Provide the [X, Y] coordinate of the cell's center where the given text is located.  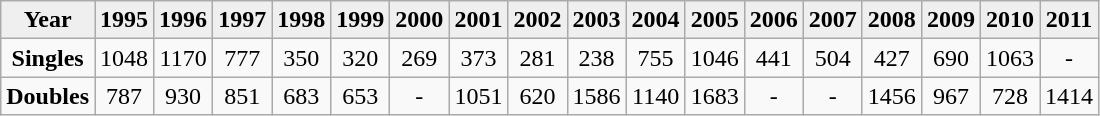
653 [360, 96]
1996 [184, 20]
728 [1010, 96]
2008 [892, 20]
1999 [360, 20]
930 [184, 96]
2006 [774, 20]
1170 [184, 58]
1997 [242, 20]
2003 [596, 20]
2002 [538, 20]
1140 [656, 96]
2000 [420, 20]
Doubles [48, 96]
2007 [832, 20]
281 [538, 58]
2001 [478, 20]
755 [656, 58]
1051 [478, 96]
Singles [48, 58]
851 [242, 96]
1456 [892, 96]
2005 [714, 20]
269 [420, 58]
1995 [124, 20]
967 [950, 96]
350 [302, 58]
690 [950, 58]
Year [48, 20]
1998 [302, 20]
787 [124, 96]
2009 [950, 20]
1683 [714, 96]
2011 [1070, 20]
504 [832, 58]
2004 [656, 20]
1063 [1010, 58]
320 [360, 58]
1048 [124, 58]
427 [892, 58]
441 [774, 58]
2010 [1010, 20]
238 [596, 58]
1586 [596, 96]
683 [302, 96]
373 [478, 58]
777 [242, 58]
1414 [1070, 96]
1046 [714, 58]
620 [538, 96]
